Find where the given text appears and provide that cell's center as [x, y] coordinate. 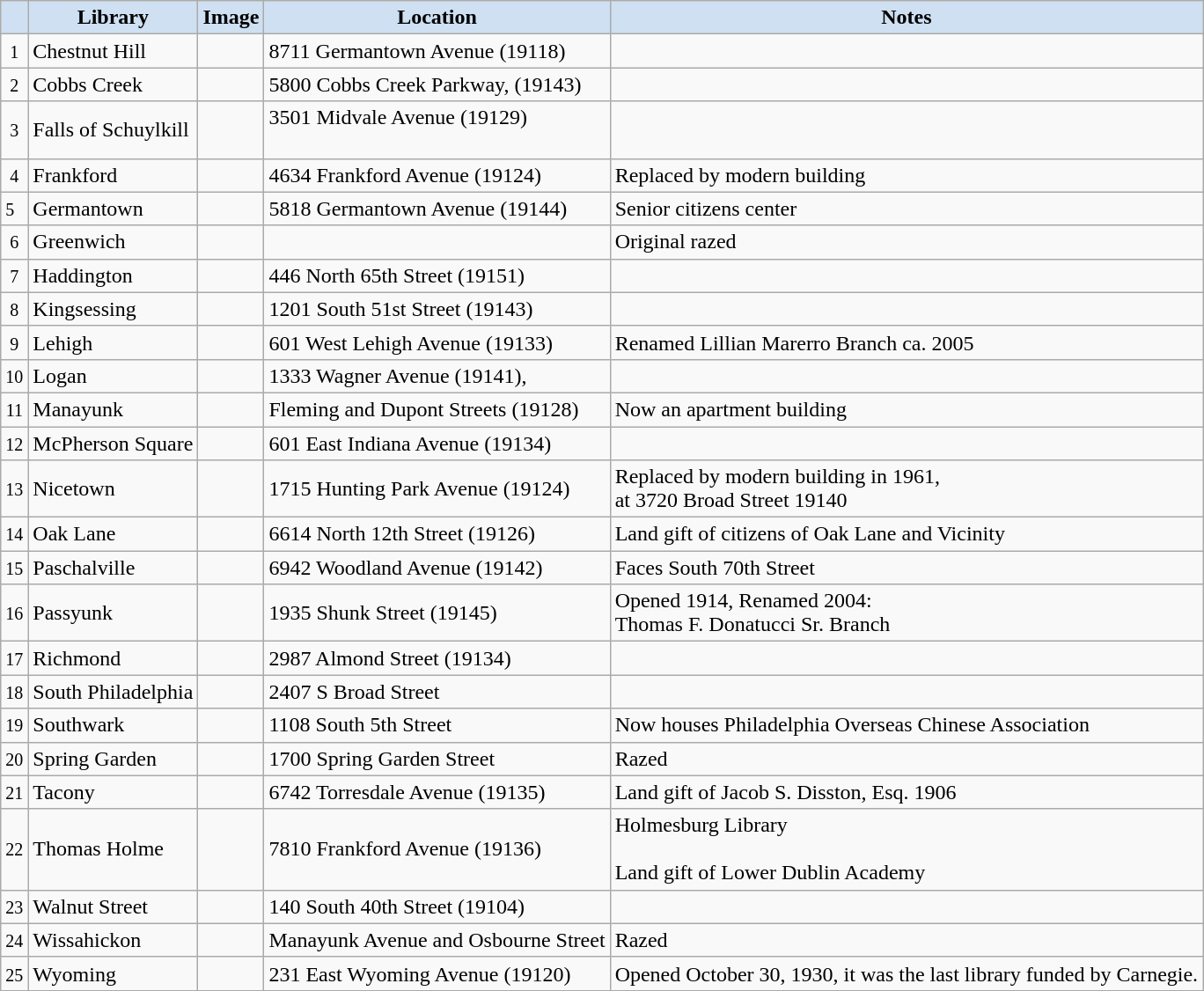
3 [14, 130]
16 [14, 613]
6 [14, 242]
446 North 65th Street (19151) [437, 275]
Location [437, 18]
Nicetown [113, 489]
8711 Germantown Avenue (19118) [437, 51]
21 [14, 792]
Fleming and Dupont Streets (19128) [437, 409]
6614 North 12th Street (19126) [437, 534]
140 South 40th Street (19104) [437, 907]
1700 Spring Garden Street [437, 759]
Paschalville [113, 568]
12 [14, 443]
Holmesburg LibraryLand gift of Lower Dublin Academy [907, 849]
17 [14, 658]
Land gift of Jacob S. Disston, Esq. 1906 [907, 792]
2407 S Broad Street [437, 692]
10 [14, 376]
Manayunk Avenue and Osbourne Street [437, 940]
2987 Almond Street (19134) [437, 658]
Library [113, 18]
20 [14, 759]
1201 South 51st Street (19143) [437, 309]
7 [14, 275]
Manayunk [113, 409]
Logan [113, 376]
19 [14, 725]
Opened October 30, 1930, it was the last library funded by Carnegie. [907, 973]
Wissahickon [113, 940]
McPherson Square [113, 443]
Southwark [113, 725]
7810 Frankford Avenue (19136) [437, 849]
Notes [907, 18]
15 [14, 568]
11 [14, 409]
22 [14, 849]
Wyoming [113, 973]
Lehigh [113, 342]
9 [14, 342]
1 [14, 51]
Walnut Street [113, 907]
5818 Germantown Avenue (19144) [437, 209]
3501 Midvale Avenue (19129) [437, 130]
601 West Lehigh Avenue (19133) [437, 342]
23 [14, 907]
24 [14, 940]
5800 Cobbs Creek Parkway, (19143) [437, 84]
Frankford [113, 175]
4 [14, 175]
Oak Lane [113, 534]
Now an apartment building [907, 409]
1935 Shunk Street (19145) [437, 613]
Greenwich [113, 242]
Passyunk [113, 613]
Cobbs Creek [113, 84]
Replaced by modern building in 1961, at 3720 Broad Street 19140 [907, 489]
6942 Woodland Avenue (19142) [437, 568]
18 [14, 692]
Richmond [113, 658]
Land gift of citizens of Oak Lane and Vicinity [907, 534]
601 East Indiana Avenue (19134) [437, 443]
South Philadelphia [113, 692]
Thomas Holme [113, 849]
Chestnut Hill [113, 51]
Image [231, 18]
Kingsessing [113, 309]
Falls of Schuylkill [113, 130]
Now houses Philadelphia Overseas Chinese Association [907, 725]
Spring Garden [113, 759]
5 [14, 209]
1108 South 5th Street [437, 725]
Original razed [907, 242]
6742 Torresdale Avenue (19135) [437, 792]
Senior citizens center [907, 209]
13 [14, 489]
4634 Frankford Avenue (19124) [437, 175]
Tacony [113, 792]
Germantown [113, 209]
Opened 1914, Renamed 2004: Thomas F. Donatucci Sr. Branch [907, 613]
Haddington [113, 275]
1715 Hunting Park Avenue (19124) [437, 489]
2 [14, 84]
8 [14, 309]
Renamed Lillian Marerro Branch ca. 2005 [907, 342]
25 [14, 973]
14 [14, 534]
Replaced by modern building [907, 175]
Faces South 70th Street [907, 568]
231 East Wyoming Avenue (19120) [437, 973]
1333 Wagner Avenue (19141), [437, 376]
